Pinpoint the cell where the given text exists, returning its [x, y] midpoint coordinate. 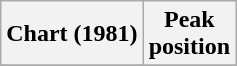
Chart (1981) [72, 34]
Peakposition [189, 34]
